Identify which cell holds the provided text, then report its (x, y) central coordinate. 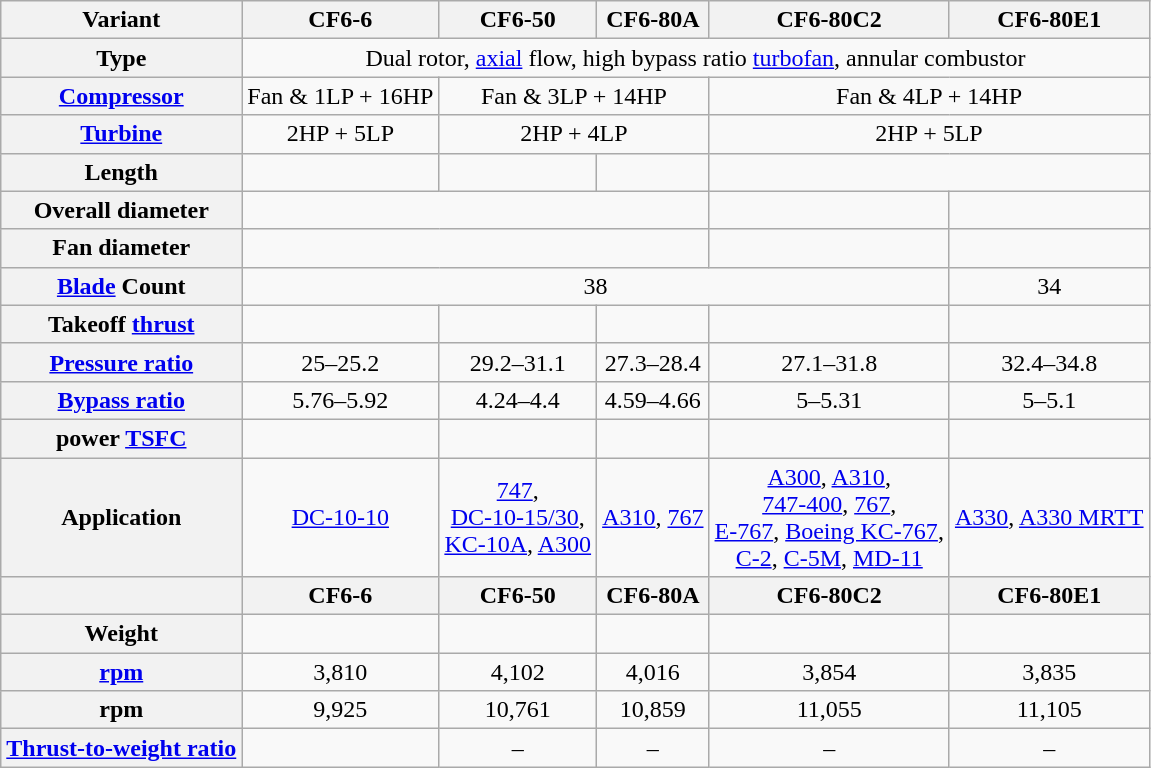
27.3–28.4 (653, 362)
Type (122, 58)
4.59–4.66 (653, 400)
29.2–31.1 (518, 362)
747, DC-10-15/30,KC-10A, A300 (518, 518)
Bypass ratio (122, 400)
10,761 (518, 710)
Turbine (122, 134)
Fan & 1LP + 16HP (340, 96)
10,859 (653, 710)
Pressure ratio (122, 362)
Application (122, 518)
Fan & 4LP + 14HP (929, 96)
Takeoff thrust (122, 324)
4,102 (518, 672)
Blade Count (122, 286)
32.4–34.8 (1049, 362)
3,835 (1049, 672)
Fan & 3LP + 14HP (574, 96)
34 (1049, 286)
2HP + 4LP (574, 134)
5–5.31 (829, 400)
DC-10-10 (340, 518)
11,105 (1049, 710)
Variant (122, 20)
Compressor (122, 96)
4.24–4.4 (518, 400)
5–5.1 (1049, 400)
27.1–31.8 (829, 362)
Dual rotor, axial flow, high bypass ratio turbofan, annular combustor (696, 58)
Overall diameter (122, 210)
38 (596, 286)
A310, 767 (653, 518)
3,854 (829, 672)
9,925 (340, 710)
Weight (122, 634)
4,016 (653, 672)
25–25.2 (340, 362)
A330, A330 MRTT (1049, 518)
Length (122, 172)
Thrust-to-weight ratio (122, 748)
5.76–5.92 (340, 400)
3,810 (340, 672)
A300, A310, 747-400, 767, E-767, Boeing KC-767, C-2, C-5M, MD-11 (829, 518)
power TSFC (122, 438)
11,055 (829, 710)
Fan diameter (122, 248)
